Capture the cell that displays the provided text and extract its (x, y) central coordinate. 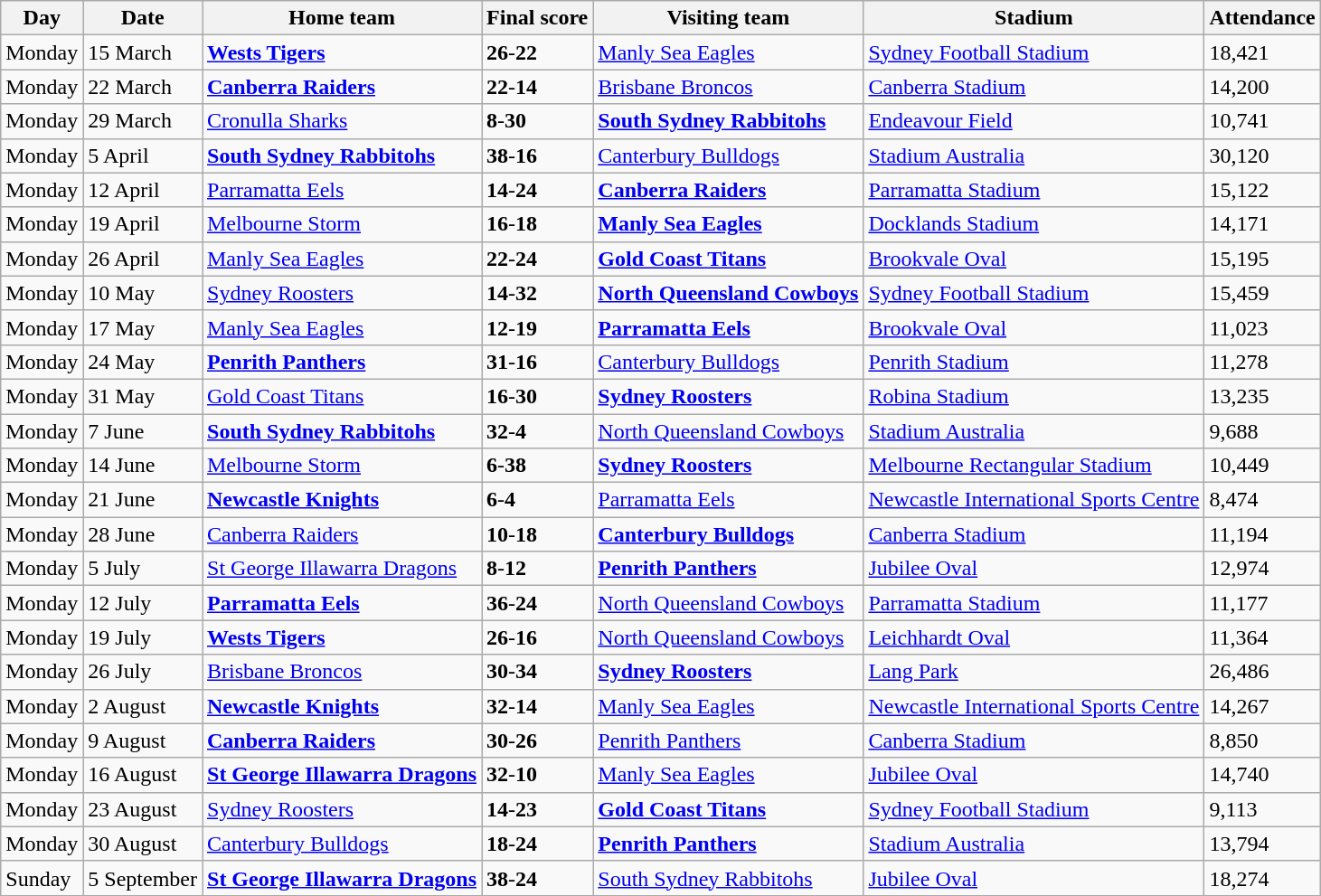
30 August (143, 844)
12 July (143, 603)
38-16 (537, 156)
2 August (143, 706)
8-30 (537, 121)
Melbourne Rectangular Stadium (1034, 466)
13,235 (1262, 396)
14,267 (1262, 706)
Final score (537, 18)
Robina Stadium (1034, 396)
8,474 (1262, 500)
14 June (143, 466)
14,171 (1262, 224)
32-4 (537, 431)
17 May (143, 327)
16 August (143, 775)
5 September (143, 878)
Date (143, 18)
Endeavour Field (1034, 121)
15,195 (1262, 259)
6-38 (537, 466)
30-34 (537, 672)
11,364 (1262, 637)
26 April (143, 259)
Stadium (1034, 18)
Day (42, 18)
6-4 (537, 500)
Docklands Stadium (1034, 224)
16-18 (537, 224)
12 April (143, 190)
18,421 (1262, 52)
24 May (143, 362)
26-16 (537, 637)
32-10 (537, 775)
5 July (143, 569)
21 June (143, 500)
15,459 (1262, 293)
11,177 (1262, 603)
9,113 (1262, 809)
30,120 (1262, 156)
26,486 (1262, 672)
19 July (143, 637)
15 March (143, 52)
10,741 (1262, 121)
10,449 (1262, 466)
31-16 (537, 362)
Visiting team (729, 18)
Attendance (1262, 18)
Leichhardt Oval (1034, 637)
14,200 (1262, 87)
31 May (143, 396)
32-14 (537, 706)
19 April (143, 224)
Home team (342, 18)
12,974 (1262, 569)
14-24 (537, 190)
Penrith Stadium (1034, 362)
15,122 (1262, 190)
23 August (143, 809)
10-18 (537, 534)
13,794 (1262, 844)
11,023 (1262, 327)
16-30 (537, 396)
11,194 (1262, 534)
11,278 (1262, 362)
Lang Park (1034, 672)
28 June (143, 534)
8-12 (537, 569)
14-32 (537, 293)
Cronulla Sharks (342, 121)
12-19 (537, 327)
26 July (143, 672)
18,274 (1262, 878)
26-22 (537, 52)
30-26 (537, 740)
14-23 (537, 809)
22-24 (537, 259)
Sunday (42, 878)
7 June (143, 431)
22-14 (537, 87)
8,850 (1262, 740)
9 August (143, 740)
38-24 (537, 878)
10 May (143, 293)
29 March (143, 121)
14,740 (1262, 775)
9,688 (1262, 431)
5 April (143, 156)
22 March (143, 87)
36-24 (537, 603)
18-24 (537, 844)
